From the cell containing the given text, extract its center point as (X, Y) coordinate. 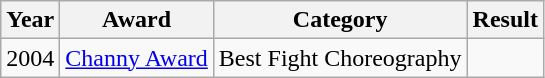
Channy Award (137, 58)
Result (505, 20)
Best Fight Choreography (340, 58)
2004 (30, 58)
Category (340, 20)
Award (137, 20)
Year (30, 20)
